Return (X, Y) of the center of cell containing provided text 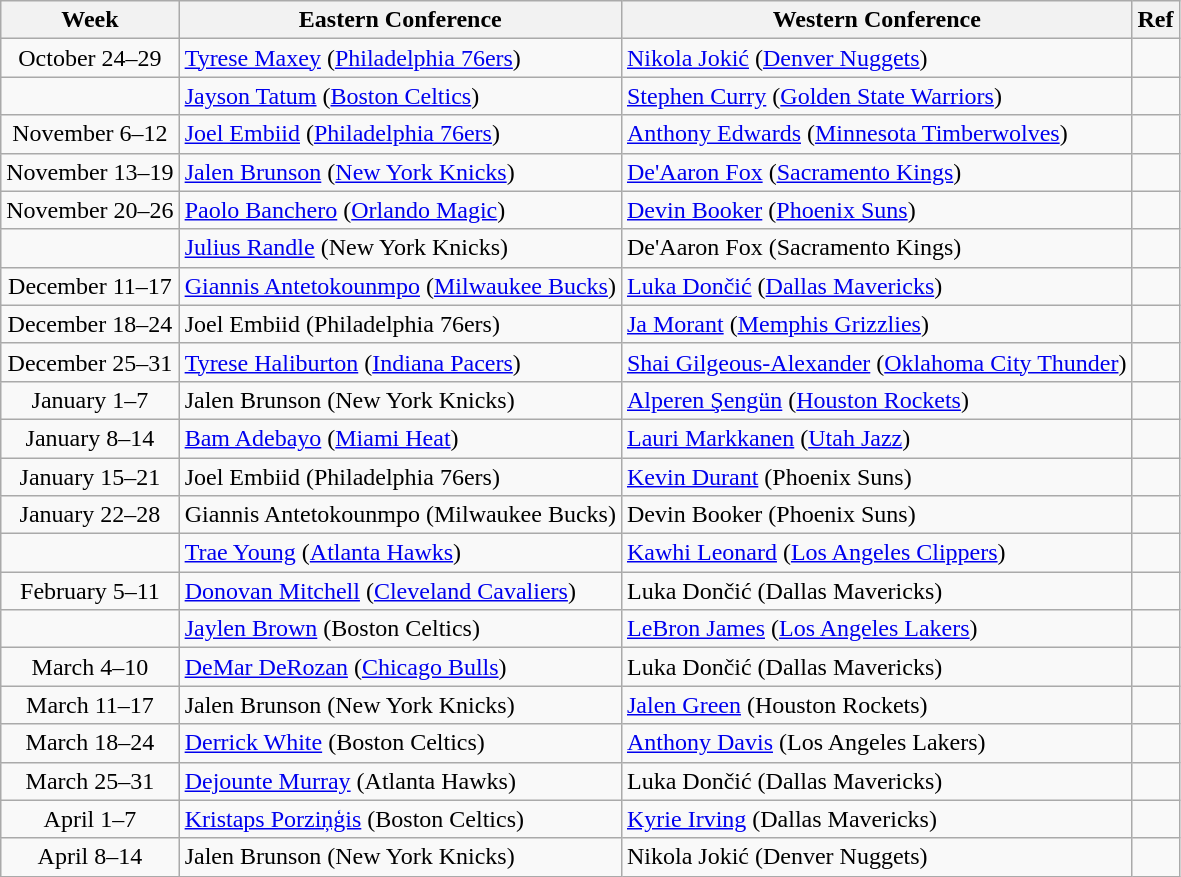
Lauri Markkanen (Utah Jazz) (876, 438)
Ref (1156, 20)
Western Conference (876, 20)
Ja Morant (Memphis Grizzlies) (876, 324)
November 6–12 (90, 134)
Kyrie Irving (Dallas Mavericks) (876, 819)
Anthony Edwards (Minnesota Timberwolves) (876, 134)
Kevin Durant (Phoenix Suns) (876, 477)
Jayson Tatum (Boston Celtics) (400, 96)
January 15–21 (90, 477)
October 24–29 (90, 58)
January 22–28 (90, 515)
December 25–31 (90, 362)
Donovan Mitchell (Cleveland Cavaliers) (400, 591)
December 18–24 (90, 324)
Trae Young (Atlanta Hawks) (400, 553)
Bam Adebayo (Miami Heat) (400, 438)
Dejounte Murray (Atlanta Hawks) (400, 781)
Tyrese Maxey (Philadelphia 76ers) (400, 58)
December 11–17 (90, 286)
Tyrese Haliburton (Indiana Pacers) (400, 362)
Paolo Banchero (Orlando Magic) (400, 210)
Eastern Conference (400, 20)
DeMar DeRozan (Chicago Bulls) (400, 667)
January 8–14 (90, 438)
LeBron James (Los Angeles Lakers) (876, 629)
Derrick White (Boston Celtics) (400, 743)
Jaylen Brown (Boston Celtics) (400, 629)
March 4–10 (90, 667)
March 11–17 (90, 705)
Alperen Şengün (Houston Rockets) (876, 400)
Kawhi Leonard (Los Angeles Clippers) (876, 553)
Stephen Curry (Golden State Warriors) (876, 96)
Shai Gilgeous-Alexander (Oklahoma City Thunder) (876, 362)
Kristaps Porziņģis (Boston Celtics) (400, 819)
Jalen Green (Houston Rockets) (876, 705)
February 5–11 (90, 591)
November 20–26 (90, 210)
April 1–7 (90, 819)
Julius Randle (New York Knicks) (400, 248)
Week (90, 20)
November 13–19 (90, 172)
January 1–7 (90, 400)
Anthony Davis (Los Angeles Lakers) (876, 743)
March 25–31 (90, 781)
March 18–24 (90, 743)
April 8–14 (90, 857)
